Extract the (X, Y) coordinate from the center of the cell holding the provided text.  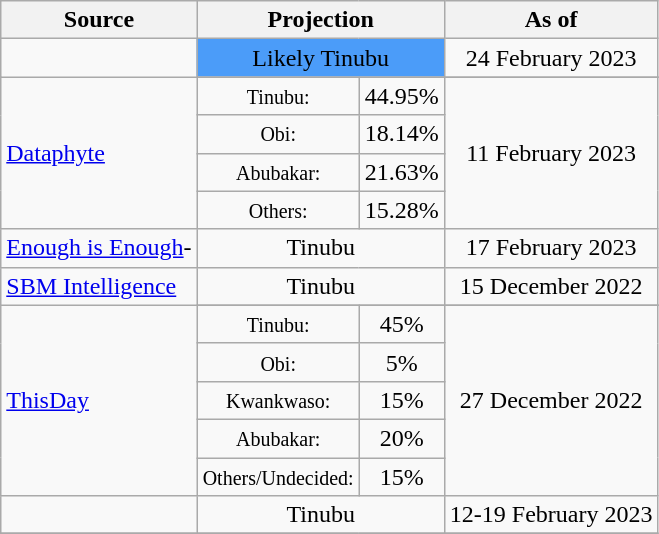
21.63% (402, 172)
17 February 2023 (551, 248)
Others/Undecided: (278, 477)
15 December 2022 (551, 286)
18.14% (402, 134)
Likely Tinubu (320, 58)
As of (551, 20)
Others: (278, 210)
Projection (320, 20)
Enough is Enough- (99, 248)
Dataphyte (99, 153)
44.95% (402, 96)
SBM Intelligence (99, 286)
ThisDay (99, 400)
20% (402, 438)
Source (99, 20)
Kwankwaso: (278, 400)
24 February 2023 (551, 58)
12-19 February 2023 (551, 515)
27 December 2022 (551, 400)
5% (402, 362)
45% (402, 324)
15.28% (402, 210)
11 February 2023 (551, 153)
